Search for the cell housing the specified text and yield its (x, y) center coordinate. 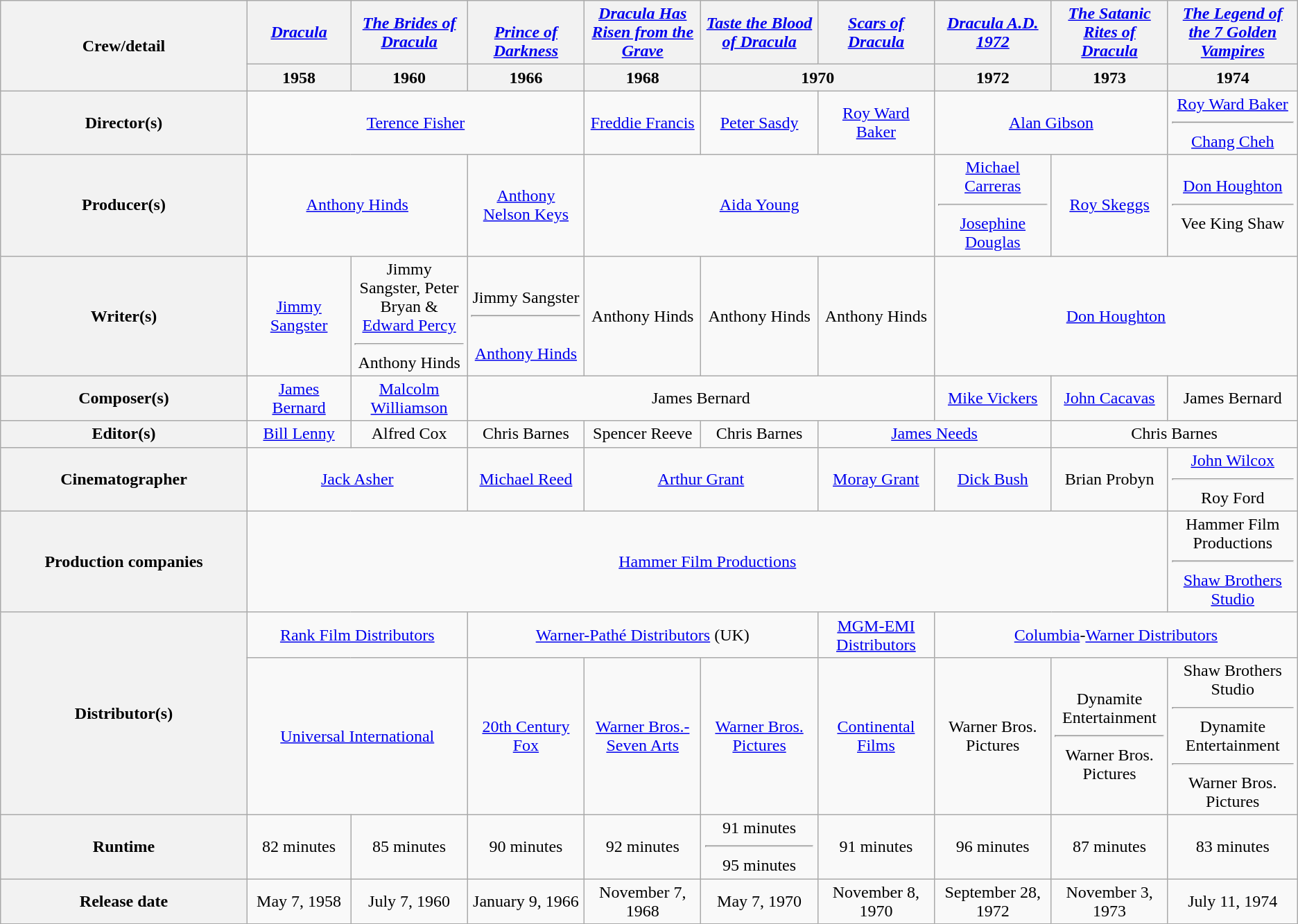
91 minutes (876, 846)
Don HoughtonVee King Shaw (1233, 205)
Cinematographer (124, 479)
1972 (993, 78)
Columbia-Warner Distributors (1116, 635)
Peter Sasdy (759, 123)
92 minutes (643, 846)
1960 (409, 78)
Roy Ward BakerChang Cheh (1233, 123)
Alfred Cox (409, 434)
Roy Ward Baker (876, 123)
Brian Probyn (1109, 479)
Jimmy Sangster (299, 316)
20th Century Fox (526, 736)
November 3, 1973 (1109, 901)
1966 (526, 78)
Roy Skeggs (1109, 205)
Malcolm Williamson (409, 398)
September 28, 1972 (993, 901)
Producer(s) (124, 205)
Universal International (357, 736)
Composer(s) (124, 398)
John WilcoxRoy Ford (1233, 479)
Bill Lenny (299, 434)
Anthony Nelson Keys (526, 205)
83 minutes (1233, 846)
Crew/detail (124, 46)
Warner Bros.-Seven Arts (643, 736)
Runtime (124, 846)
Freddie Francis (643, 123)
Jimmy Sangster, Peter Bryan & Edward PercyAnthony Hinds (409, 316)
Hammer Film Productions (707, 561)
The Legend of the 7 Golden Vampires (1233, 33)
Director(s) (124, 123)
Dracula (299, 33)
January 9, 1966 (526, 901)
Jimmy SangsterAnthony Hinds (526, 316)
Moray Grant (876, 479)
Shaw Brothers Studio Dynamite Entertainment Warner Bros. Pictures (1233, 736)
Michael Reed (526, 479)
85 minutes (409, 846)
November 7, 1968 (643, 901)
1973 (1109, 78)
91 minutes 95 minutes (759, 846)
Dracula Has Risen from the Grave (643, 33)
Arthur Grant (702, 479)
Michael CarrerasJosephine Douglas (993, 205)
Production companies (124, 561)
Jack Asher (357, 479)
82 minutes (299, 846)
Alan Gibson (1051, 123)
Rank Film Distributors (357, 635)
Warner-Pathé Distributors (UK) (642, 635)
Scars of Dracula (876, 33)
November 8, 1970 (876, 901)
96 minutes (993, 846)
Aida Young (760, 205)
Writer(s) (124, 316)
Spencer Reeve (643, 434)
Distributor(s) (124, 713)
May 7, 1970 (759, 901)
Taste the Blood of Dracula (759, 33)
Don Houghton (1116, 316)
Hammer Film ProductionsShaw Brothers Studio (1233, 561)
Mike Vickers (993, 398)
1958 (299, 78)
Continental Films (876, 736)
Editor(s) (124, 434)
The Brides of Dracula (409, 33)
Dick Bush (993, 479)
Release date (124, 901)
Dracula A.D. 1972 (993, 33)
James Needs (935, 434)
1968 (643, 78)
MGM-EMI Distributors (876, 635)
Terence Fisher (415, 123)
87 minutes (1109, 846)
July 7, 1960 (409, 901)
1970 (818, 78)
Prince of Darkness (526, 33)
Dynamite Entertainment Warner Bros. Pictures (1109, 736)
The Satanic Rites of Dracula (1109, 33)
90 minutes (526, 846)
John Cacavas (1109, 398)
July 11, 1974 (1233, 901)
May 7, 1958 (299, 901)
1974 (1233, 78)
